From the cell containing the given text, extract its center point as (X, Y) coordinate. 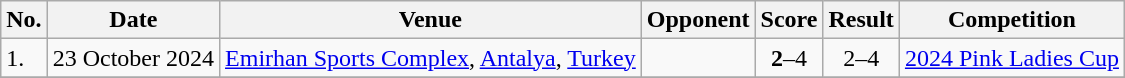
Opponent (698, 20)
2024 Pink Ladies Cup (1012, 58)
Result (861, 20)
1. (24, 58)
Emirhan Sports Complex, Antalya, Turkey (431, 58)
Competition (1012, 20)
23 October 2024 (133, 58)
Date (133, 20)
Score (789, 20)
Venue (431, 20)
No. (24, 20)
